Determine the (x, y) coordinate at the center of the cell enclosing the given text.  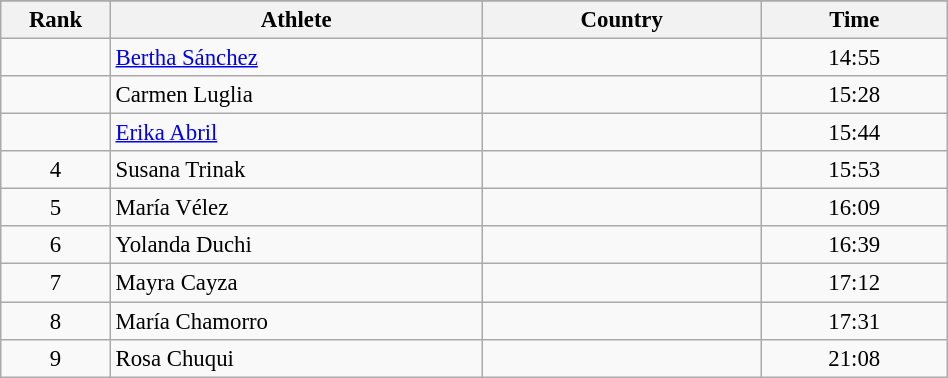
17:12 (854, 283)
15:44 (854, 133)
Yolanda Duchi (296, 245)
16:39 (854, 245)
4 (56, 170)
Erika Abril (296, 133)
Time (854, 20)
8 (56, 321)
Mayra Cayza (296, 283)
15:28 (854, 95)
5 (56, 208)
Susana Trinak (296, 170)
16:09 (854, 208)
Rosa Chuqui (296, 358)
Carmen Luglia (296, 95)
María Chamorro (296, 321)
17:31 (854, 321)
Rank (56, 20)
15:53 (854, 170)
María Vélez (296, 208)
7 (56, 283)
Bertha Sánchez (296, 58)
Athlete (296, 20)
14:55 (854, 58)
9 (56, 358)
6 (56, 245)
Country (622, 20)
21:08 (854, 358)
